Detect which cell encompasses the target text, then output its (x, y) center coordinate. 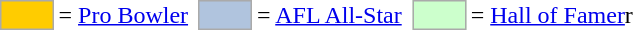
= Pro Bowler (124, 15)
= AFL All-Star (330, 15)
